Determine the [x, y] coordinate at the center of the cell enclosing the given text.  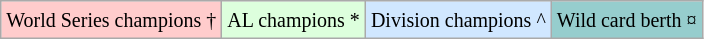
Wild card berth ¤ [626, 20]
Division champions ^ [458, 20]
World Series champions † [112, 20]
AL champions * [294, 20]
